Identify which cell holds the provided text, then report its [x, y] central coordinate. 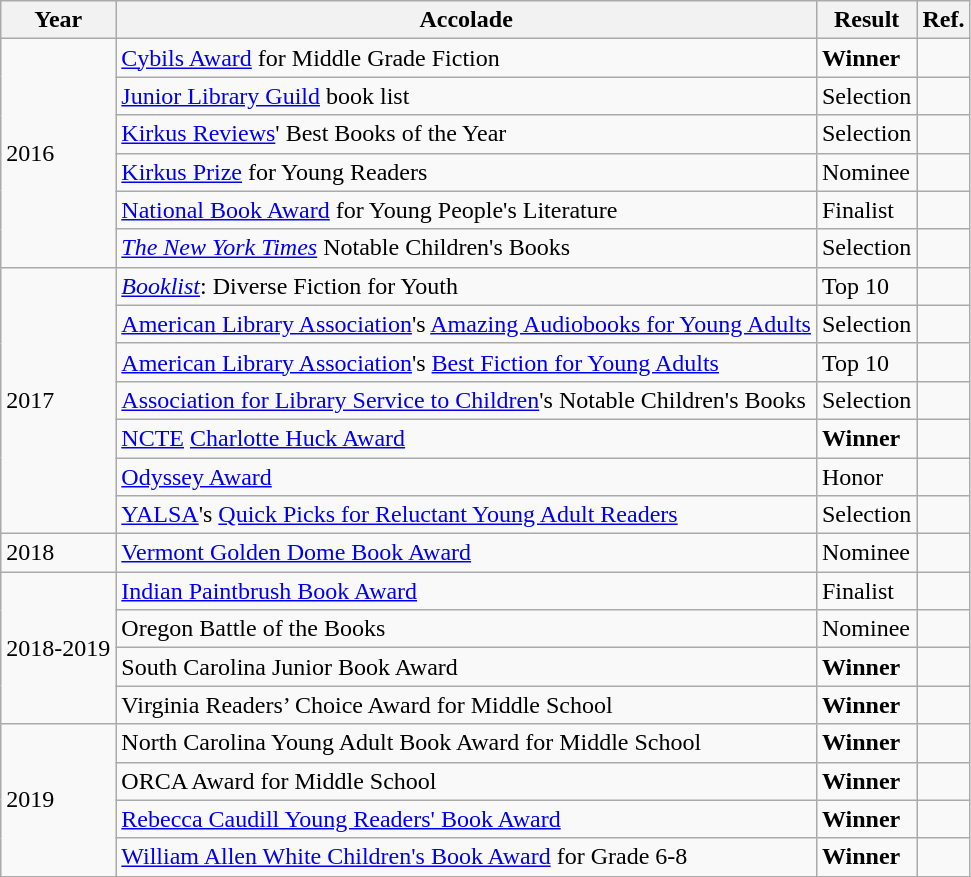
North Carolina Young Adult Book Award for Middle School [466, 743]
ORCA Award for Middle School [466, 781]
The New York Times Notable Children's Books [466, 248]
Oregon Battle of the Books [466, 629]
Junior Library Guild book list [466, 96]
Kirkus Prize for Young Readers [466, 172]
Rebecca Caudill Young Readers' Book Award [466, 819]
Indian Paintbrush Book Award [466, 591]
William Allen White Children's Book Award for Grade 6-8 [466, 857]
2017 [58, 400]
American Library Association's Amazing Audiobooks for Young Adults [466, 324]
Honor [866, 477]
Kirkus Reviews' Best Books of the Year [466, 134]
Odyssey Award [466, 477]
Vermont Golden Dome Book Award [466, 553]
National Book Award for Young People's Literature [466, 210]
Booklist: Diverse Fiction for Youth [466, 286]
Virginia Readers’ Choice Award for Middle School [466, 705]
Year [58, 20]
South Carolina Junior Book Award [466, 667]
2018-2019 [58, 648]
2019 [58, 800]
YALSA's Quick Picks for Reluctant Young Adult Readers [466, 515]
Cybils Award for Middle Grade Fiction [466, 58]
NCTE Charlotte Huck Award [466, 438]
Association for Library Service to Children's Notable Children's Books [466, 400]
Ref. [944, 20]
2018 [58, 553]
Result [866, 20]
Accolade [466, 20]
American Library Association's Best Fiction for Young Adults [466, 362]
2016 [58, 153]
